For the text-containing cell, return its midpoint in (x, y) coordinate format. 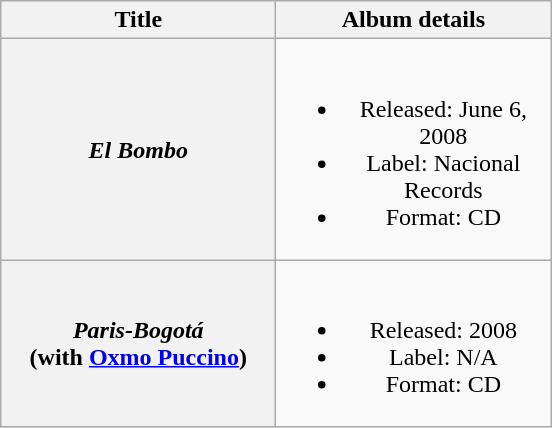
El Bombo (138, 150)
Released: June 6, 2008Label: Nacional RecordsFormat: CD (414, 150)
Paris-Bogotá(with Oxmo Puccino) (138, 344)
Album details (414, 20)
Title (138, 20)
Released: 2008Label: N/AFormat: CD (414, 344)
